Scan for the cell matching the given text and deliver its (x, y) coordinate at center. 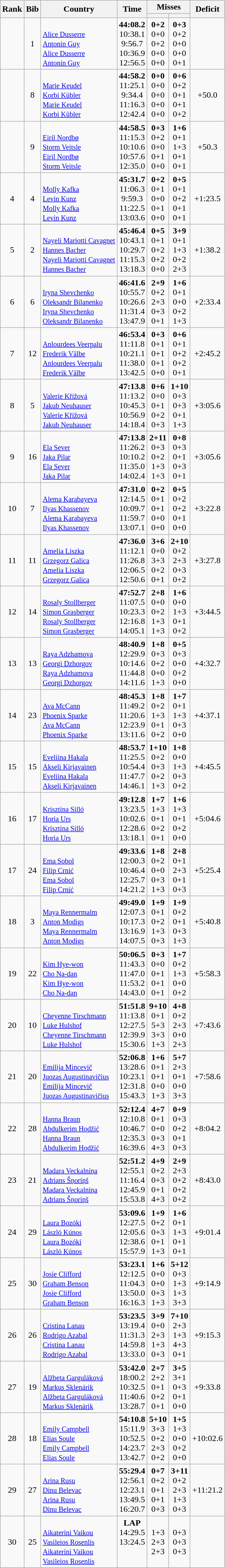
48:53.711:25.510:54.411:47.714:46.1 (132, 767)
47:31.012:14.510:09.711:59.713:07.1 (132, 508)
48:40.912:29.910:14.611:44.814:11.6 (132, 664)
Hanna BraunAbdulkerim HodžićHanna BraunAbdulkerim Hodžić (79, 1128)
52:06.813:28.610:23.112:31.815:43.3 (132, 1077)
0+6 0+20+1 0+10+2 (179, 95)
3+60+03+3 0+20+1 (158, 560)
+5:40.8 (208, 922)
1+80+21+3 0+10+2 (158, 715)
+3:27.8 (208, 560)
0+50+30+0 0+20+0 (179, 664)
1+6 0+11+3 0+10+1 (179, 147)
+9:14.9 (208, 1283)
0+50+20+2 0+10+0 (179, 508)
0+3 0+20+0 0+10+0 (158, 147)
+50.0 (208, 95)
4+90+20+3 0+1 4+3 (158, 1180)
0+30+20+0 0+00+1 (179, 44)
48:45.311:49.211:20.612:23.913:11.6 (132, 715)
1+70+11+3 0+30+0 (179, 715)
3 (33, 922)
5+120+31+3 1+3 3+3 (179, 1283)
+11:21.2 (208, 1490)
LAP14:29.5 13:24.5 (132, 1542)
1+80+01+3 0+30+2 (179, 767)
45:46.410:43.110:29.711:15.313:18.3 (132, 250)
53:23.112:12.5 11:04.313:50.016:16.3 (132, 1283)
+8:43.0 (208, 1180)
Valerie KřížováJakub NeuhauserValerie KřížováJakub Neuhauser (79, 405)
51:51.811:13.812:27.512:39.915:30.6 (132, 1025)
0+60+00+1 0+20+3 (158, 405)
Nayeli Mariotti CavagnetHannes BacherNayeli Mariotti CavagnetHannes Bacher (79, 250)
1+70+21+3 0+00+2 (179, 973)
49:33.612:00.310:46.4 12:25.714:21.2 (132, 870)
3+9 0+11+3 0+22+3 (179, 250)
Anlourdees VeerpaluFrederik VälbeAnlourdees VeerpaluFrederik Välbe (79, 353)
0+5 0+10+2 0+20+0 (158, 250)
Alžbeta GargulákováMarkus SklenárikAlžbeta GargulákováMarkus Sklenárik (79, 1387)
Country (79, 9)
Arina RusuDinu BelevacArina RusuDinu Belevac (79, 1490)
+3:44.5 (208, 612)
Ava McCannPhoenix SparkeAva McCannPhoenix Sparke (79, 715)
Bib (33, 9)
1+90+20+3 0+1 1+3 (158, 1232)
0+60+10+2 0+20+1 (179, 353)
Rosaly StollbergerSimon GrasbergerRosaly StollbergerSimon Grasberger (79, 612)
1+51+30+0 0+2 0+0 (179, 1439)
1+71+30+1 0+20+1 (158, 818)
2+8 0+00+2 1+31+3 (158, 612)
Iryna ShevchenkoOleksandr BilanenkoIryna ShevchenkoOleksandr Bilanenko (79, 302)
45:31.711:06.39:59.311:22.513:03.6 (132, 198)
1+60+00+0 0+3 1+3 (158, 1283)
+1:23.5 (208, 198)
Eveliina HakalaAkseli KirjavainenEveliina HakalaAkseli Kirjavainen (79, 767)
Ema SobolFilip CrnićEma SobolFilip Crnić (79, 870)
+5:58.3 (208, 973)
46:53.411:11.810:21.111:38.013:42.5 (132, 353)
+7:43.6 (208, 1025)
Ela SeverJaka PilarEla SeverJaka Pilar (79, 457)
52:12.412:10.8 10:46.712:35.3 16:39.6 (132, 1128)
7+102+31+3 4+3 0+1 (179, 1335)
1+90+10+2 1+3 0+3 (158, 922)
0+30+10+1 0+10+0 (158, 353)
+5:25.4 (208, 870)
44:58.511:15.310:10.610:57.612:35.0 (132, 147)
Krisztina SillóHoria UrsKrisztina SillóHoria Urs (79, 818)
1+100+20+3 0+21+3 (158, 767)
2+90+22+3 0+30+1 (158, 302)
Molly KafkaLevin KunzMolly KafkaLevin Kunz (79, 198)
1+32+3 2+3 (158, 1542)
46:41.610:55.710:26.611:31.413:47.9 (132, 302)
49:49.012:07.310:17.313:16.914:07.5 (132, 922)
+4:45.5 (208, 767)
Raya AdzhamovaGeorgi DzhorgovRaya AdzhamovaGeorgi Dzhorgov (79, 664)
0+90+30+2 0+1 0+3 (179, 1128)
+4:37.1 (208, 715)
9+100+15+3 3+31+3 (158, 1025)
Cheyenne TirschmannLuke HulshofCheyenne TirschmannLuke Hulshof (79, 1025)
2+110+30+2 1+31+3 (158, 457)
55:29.412:56.1 12:23.113:49.516:20.7 (132, 1490)
53:09.612:27.5 12:05.612:38.615:57.9 (132, 1232)
5+103+30+2 2+3 0+2 (158, 1439)
+2:45.2 (208, 353)
Deficit (208, 9)
Aikaterini VaikouVasileios RosenlisAikaterini VaikouVasileios Rosenlis (79, 1542)
0+2 0+10+0 0+10+0 (158, 198)
1+60+11+3 0+1 0+1 (179, 1232)
Alice DusserreAntonin GuyAlice DusserreAntonin Guy (79, 44)
1+6 0+10+0 0+21+3 (179, 302)
0+80+30+1 0+30+1 (179, 457)
Kim Hye-wonCho Na-danKim Hye-wonCho Na-dan (79, 973)
Madara VeckalniņaAdrians ŠņoriņšMadara VeckalniņaAdrians Šņoriņš (79, 1180)
1+80+30+2 0+01+3 (158, 664)
Eiril NordbøStorm VeitsleEiril NordbøStorm Veitsle (79, 147)
0+20+00+2 0+00+0 (158, 44)
+3:22.8 (208, 508)
3+110+22+3 1+3 0+3 (179, 1490)
Emily CampbellElias SouleEmily CampbellElias Soule (79, 1439)
Marie KeudelKorbi KüblerMarie KeudelKorbi Kübler (79, 95)
0+70+20+1 0+1 0+3 (158, 1490)
+7:58.6 (208, 1077)
0+00+00+0 0+00+0 (158, 95)
2+72+20+1 0+2 0+1 (158, 1387)
Amelia LiszkaGrzegorz GalicaAmelia LiszkaGrzegorz Galica (79, 560)
50:06.511:43.311:47.011:53.214:43.0 (132, 973)
44:58.211:25.19:34.411:16.312:42.4 (132, 95)
49:12.813:23.510:02.612:28.613:18.1 (132, 818)
Rank (12, 9)
0+30+00+1 0+10+1 (158, 973)
2+80+12+3 0+10+3 (179, 870)
Cristina LanauRodrigo AzabalCristina LanauRodrigo Azabal (79, 1335)
2+92+30+2 0+2 0+2 (179, 1180)
3+53+10+3 0+1 0+0 (179, 1387)
0+5 0+10+2 0+10+1 (179, 198)
+2:33.4 (208, 302)
1+60+01+3 0+10+2 (179, 612)
2+10 0+22+3 0+30+2 (179, 560)
Maya RennermalmAnton ModigsMaya RennermalmAnton Modigs (79, 922)
2 (33, 250)
47:13.811:26.210:10.211:35.014:02.4 (132, 457)
53:42.018:00.2 10:32.511:40.613:28.7 (132, 1387)
47:52.711:07.510:23.312:16.814:05.1 (132, 612)
4+80+22+3 0+0 2+3 (179, 1025)
Alema KarabayevaIlyas KhassenovAlema KarabayevaIlyas Khassenov (79, 508)
44:08.210:38.19:56.710:36.912:56.5 (132, 44)
54:10.815:11.9 10:52.514:23.713:42.7 (132, 1439)
53:23.513:19.4 11:31.314:59.813:33.0 (132, 1335)
47:13.811:13.210:45.310:56.914:18.4 (132, 405)
+9:15.3 (208, 1335)
Time (132, 9)
52:51.212:55.1 11:16.412:45.915:53.8 (132, 1180)
5+72+30+1 0+0 3+3 (179, 1077)
0+30+3 0+3 (179, 1542)
1+90+20+1 0+31+3 (179, 922)
+8:04.2 (208, 1128)
+1:38.2 (208, 250)
Josie CliffordGraham BensonJosie CliffordGraham Benson (79, 1283)
Misses (169, 7)
+9:01.4 (208, 1232)
1+80+20+0 0+31+3 (158, 870)
1+100+30+3 0+11+3 (179, 405)
Laura BozókiLászló KúnosLaura BozókiLászló Kúnos (79, 1232)
+5:04.6 (208, 818)
3+90+02+3 1+3 0+3 (158, 1335)
Emilija MincevičJuozas AugustinavičiusEmilija MincevičJuozas Augustinavičius (79, 1077)
4+70+10+0 0+3 4+3 (158, 1128)
1+60+10+1 0+0 1+3 (158, 1077)
47:36.011:12.111:26.812:06.512:50.6 (132, 560)
+50.3 (208, 147)
0+20+10+1 0+00+0 (158, 508)
+4:32.7 (208, 664)
1 (33, 44)
+9:33.8 (208, 1387)
+10:02.6 (208, 1439)
1+61+30+1 0+20+0 (179, 818)
